Return (x, y) of the center of cell containing provided text 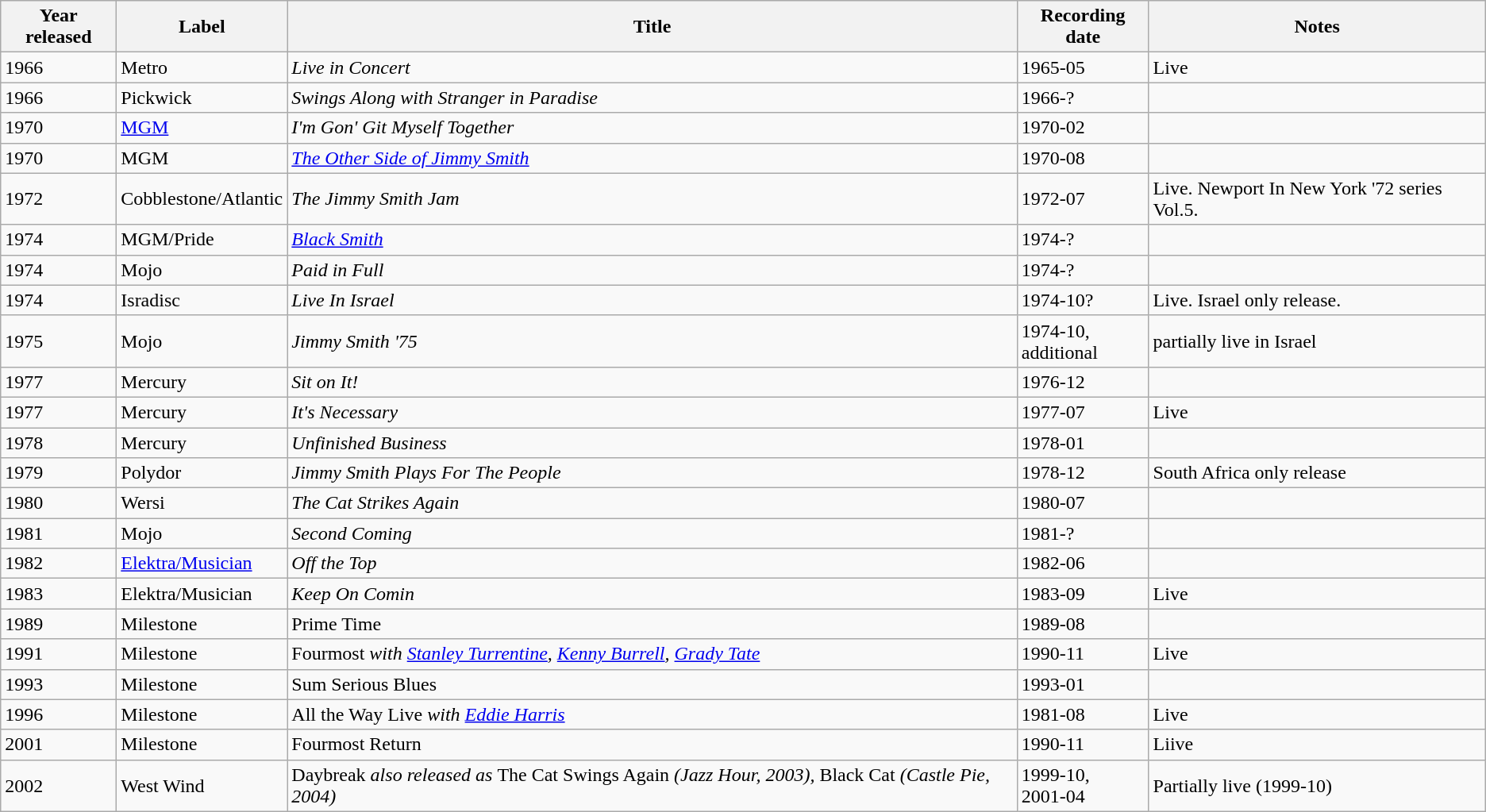
1977-07 (1083, 412)
Swings Along with Stranger in Paradise (653, 98)
All the Way Live with Eddie Harris (653, 714)
Off the Top (653, 564)
1996 (59, 714)
I'm Gon' Git Myself Together (653, 128)
1982-06 (1083, 564)
1978-01 (1083, 442)
1982 (59, 564)
Metro (202, 67)
1981 (59, 533)
Second Coming (653, 533)
1972 (59, 198)
Label (202, 27)
Year released (59, 27)
Polydor (202, 473)
1999-10, 2001-04 (1083, 786)
1970-08 (1083, 158)
1983 (59, 594)
South Africa only release (1317, 473)
Title (653, 27)
The Cat Strikes Again (653, 503)
1975 (59, 341)
1965-05 (1083, 67)
Fourmost with Stanley Turrentine, Kenny Burrell, Grady Tate (653, 654)
1976-12 (1083, 382)
Live. Israel only release. (1317, 300)
Daybreak also released as The Cat Swings Again (Jazz Hour, 2003), Black Cat (Castle Pie, 2004) (653, 786)
1974-10? (1083, 300)
Isradisc (202, 300)
It's Necessary (653, 412)
Keep On Comin (653, 594)
1991 (59, 654)
1981-08 (1083, 714)
Pickwick (202, 98)
Liive (1317, 745)
Live. Newport In New York '72 series Vol.5. (1317, 198)
Notes (1317, 27)
1981-? (1083, 533)
Unfinished Business (653, 442)
1978-12 (1083, 473)
Paid in Full (653, 270)
Prime Time (653, 624)
Jimmy Smith '75 (653, 341)
Fourmost Return (653, 745)
Wersi (202, 503)
1970-02 (1083, 128)
Live In Israel (653, 300)
1989-08 (1083, 624)
1979 (59, 473)
1966-? (1083, 98)
1972-07 (1083, 198)
partially live in Israel (1317, 341)
1980-07 (1083, 503)
Jimmy Smith Plays For The People (653, 473)
Sum Serious Blues (653, 684)
2002 (59, 786)
1974-10,additional (1083, 341)
MGM/Pride (202, 240)
1978 (59, 442)
1980 (59, 503)
2001 (59, 745)
1993-01 (1083, 684)
Black Smith (653, 240)
Recording date (1083, 27)
1989 (59, 624)
Sit on It! (653, 382)
The Other Side of Jimmy Smith (653, 158)
1993 (59, 684)
1983-09 (1083, 594)
Cobblestone/Atlantic (202, 198)
The Jimmy Smith Jam (653, 198)
Partially live (1999-10) (1317, 786)
Live in Concert (653, 67)
West Wind (202, 786)
